Scan for the cell matching the given text and deliver its (X, Y) coordinate at center. 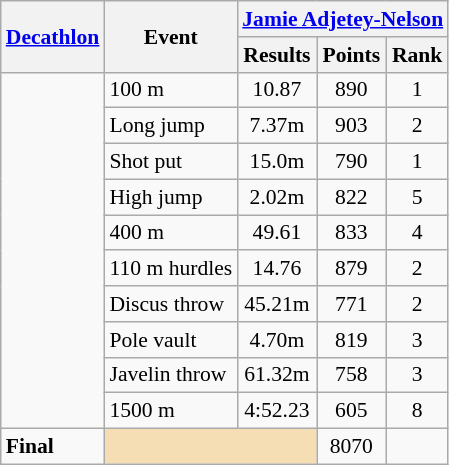
Pole vault (170, 340)
2.02m (276, 197)
Results (276, 55)
14.76 (276, 269)
100 m (170, 90)
833 (352, 233)
605 (352, 411)
5 (417, 197)
822 (352, 197)
758 (352, 375)
Points (352, 55)
4 (417, 233)
Rank (417, 55)
879 (352, 269)
771 (352, 304)
7.37m (276, 126)
Final (53, 447)
15.0m (276, 162)
45.21m (276, 304)
Event (170, 36)
Long jump (170, 126)
Shot put (170, 162)
8 (417, 411)
49.61 (276, 233)
Javelin throw (170, 375)
4.70m (276, 340)
400 m (170, 233)
Jamie Adjetey-Nelson (342, 19)
61.32m (276, 375)
Decathlon (53, 36)
890 (352, 90)
10.87 (276, 90)
4:52.23 (276, 411)
903 (352, 126)
790 (352, 162)
819 (352, 340)
110 m hurdles (170, 269)
8070 (352, 447)
1500 m (170, 411)
Discus throw (170, 304)
High jump (170, 197)
